Capture the cell that displays the provided text and extract its (X, Y) central coordinate. 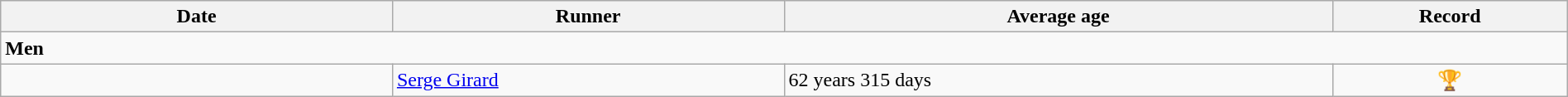
Runner (588, 17)
🏆 (1450, 80)
Date (197, 17)
Serge Girard (588, 80)
Record (1450, 17)
62 years 315 days (1059, 80)
Men (784, 48)
Average age (1059, 17)
